Locate the cell with the specified text and output its [x, y] center coordinate. 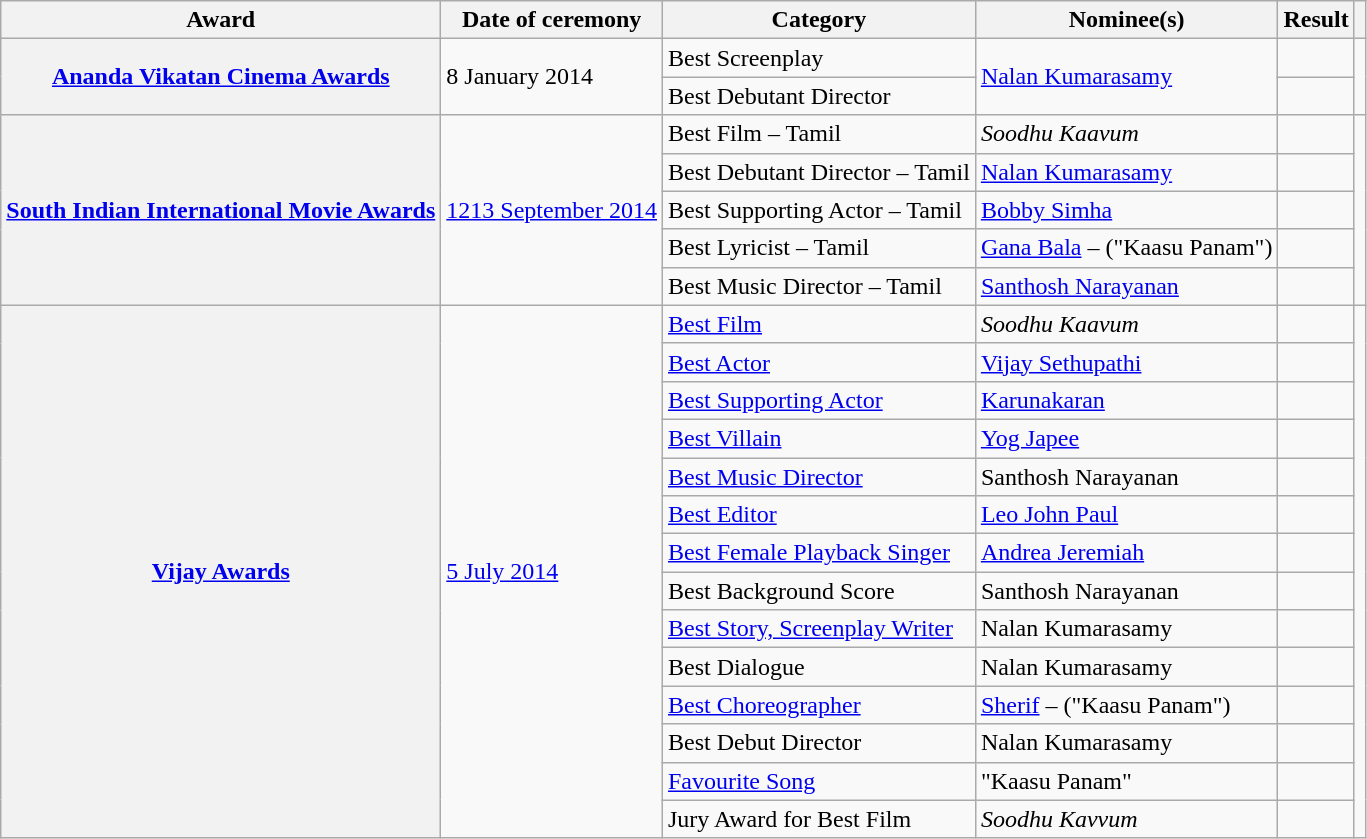
Vijay Awards [221, 572]
8 January 2014 [552, 77]
5 July 2014 [552, 572]
Favourite Song [818, 781]
Best Film [818, 324]
Award [221, 20]
Best Debut Director [818, 743]
Best Dialogue [818, 667]
Karunakaran [1126, 400]
Best Screenplay [818, 58]
Soodhu Kavvum [1126, 819]
Best Supporting Actor [818, 400]
Andrea Jeremiah [1126, 553]
Vijay Sethupathi [1126, 362]
Best Villain [818, 438]
Best Choreographer [818, 705]
Nominee(s) [1126, 20]
Jury Award for Best Film [818, 819]
Best Debutant Director [818, 96]
Bobby Simha [1126, 210]
Best Debutant Director – Tamil [818, 172]
Date of ceremony [552, 20]
Yog Japee [1126, 438]
Result [1316, 20]
"Kaasu Panam" [1126, 781]
Gana Bala – ("Kaasu Panam") [1126, 248]
Best Lyricist – Tamil [818, 248]
Best Editor [818, 515]
Category [818, 20]
Best Music Director [818, 477]
Best Actor [818, 362]
Best Supporting Actor – Tamil [818, 210]
1213 September 2014 [552, 210]
Sherif – ("Kaasu Panam") [1126, 705]
Ananda Vikatan Cinema Awards [221, 77]
Best Film – Tamil [818, 134]
Best Music Director – Tamil [818, 286]
Best Background Score [818, 591]
South Indian International Movie Awards [221, 210]
Leo John Paul [1126, 515]
Best Story, Screenplay Writer [818, 629]
Best Female Playback Singer [818, 553]
